Capture the cell that displays the provided text and extract its (X, Y) central coordinate. 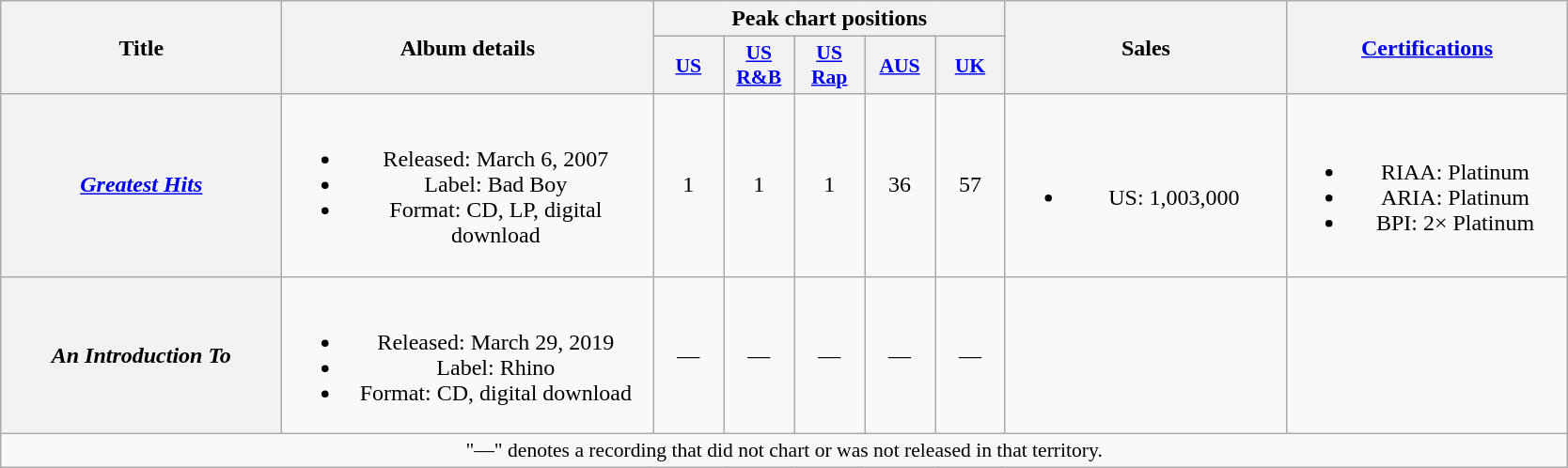
US: 1,003,000 (1145, 185)
AUS (901, 66)
An Introduction To (141, 355)
Released: March 6, 2007Label: Bad BoyFormat: CD, LP, digital download (468, 185)
US R&B (760, 66)
Peak chart positions (829, 19)
RIAA: PlatinumARIA: PlatinumBPI: 2× Platinum (1427, 185)
Sales (1145, 47)
US Rap (829, 66)
Certifications (1427, 47)
36 (901, 185)
Album details (468, 47)
Title (141, 47)
57 (970, 185)
Released: March 29, 2019Label: RhinoFormat: CD, digital download (468, 355)
"—" denotes a recording that did not chart or was not released in that territory. (784, 450)
Greatest Hits (141, 185)
US (688, 66)
UK (970, 66)
